For the text-containing cell, return its midpoint in (X, Y) coordinate format. 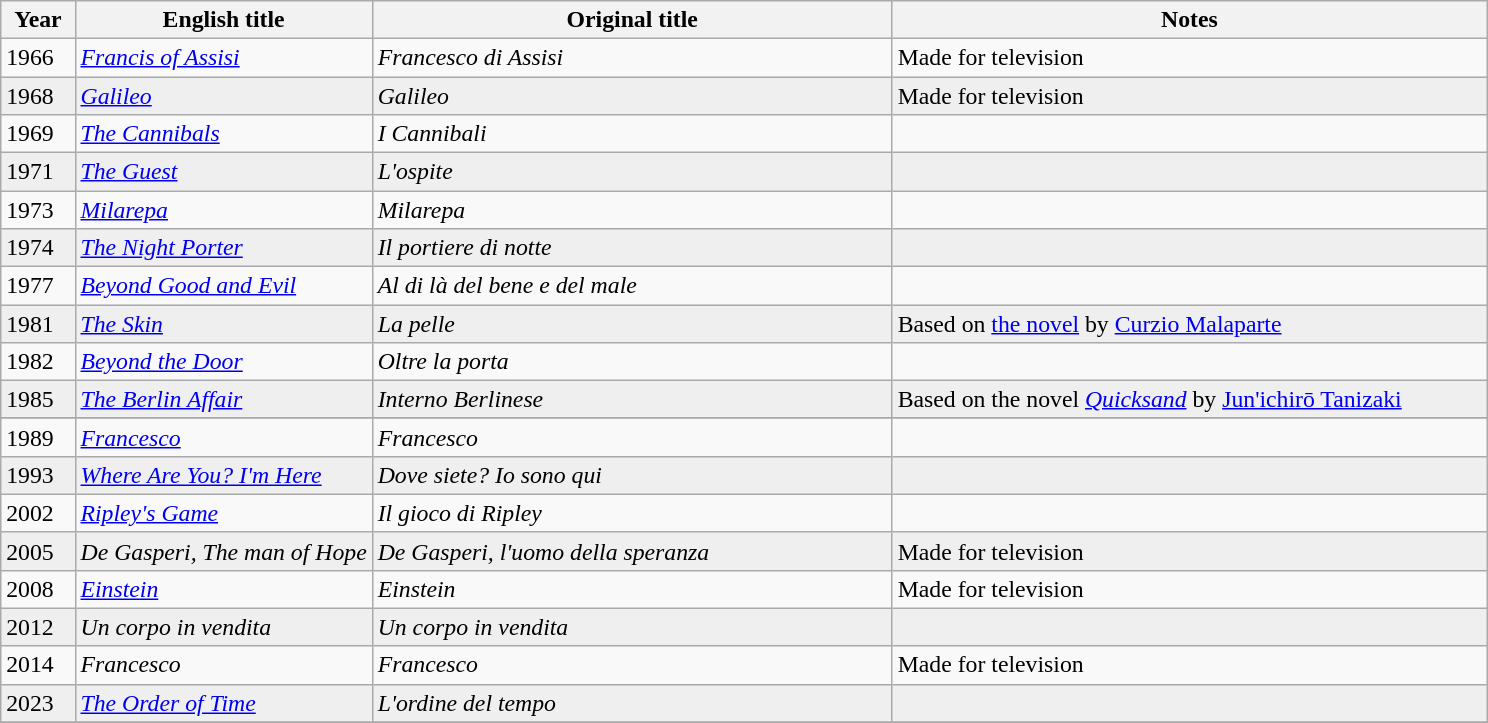
L'ospite (632, 171)
Oltre la porta (632, 361)
De Gasperi, The man of Hope (224, 551)
English title (224, 20)
2008 (38, 589)
Based on the novel by Curzio Malaparte (1189, 323)
Francesco di Assisi (632, 58)
2014 (38, 665)
2005 (38, 551)
1981 (38, 323)
Year (38, 20)
Based on the novel Quicksand by Jun'ichirō Tanizaki (1189, 399)
Ripley's Game (224, 513)
1973 (38, 209)
1982 (38, 361)
2002 (38, 513)
Interno Berlinese (632, 399)
Francis of Assisi (224, 58)
1974 (38, 247)
De Gasperi, l'uomo della speranza (632, 551)
Il portiere di notte (632, 247)
1966 (38, 58)
1985 (38, 399)
The Order of Time (224, 703)
The Berlin Affair (224, 399)
Il gioco di Ripley (632, 513)
The Night Porter (224, 247)
Where Are You? I'm Here (224, 475)
2023 (38, 703)
1989 (38, 437)
The Cannibals (224, 133)
1968 (38, 96)
1993 (38, 475)
1977 (38, 285)
The Guest (224, 171)
2012 (38, 627)
I Cannibali (632, 133)
Original title (632, 20)
1971 (38, 171)
Notes (1189, 20)
1969 (38, 133)
Dove siete? Io sono qui (632, 475)
The Skin (224, 323)
Beyond the Door (224, 361)
Beyond Good and Evil (224, 285)
L'ordine del tempo (632, 703)
La pelle (632, 323)
Al di là del bene e del male (632, 285)
